Scan for the cell matching the given text and deliver its [x, y] coordinate at center. 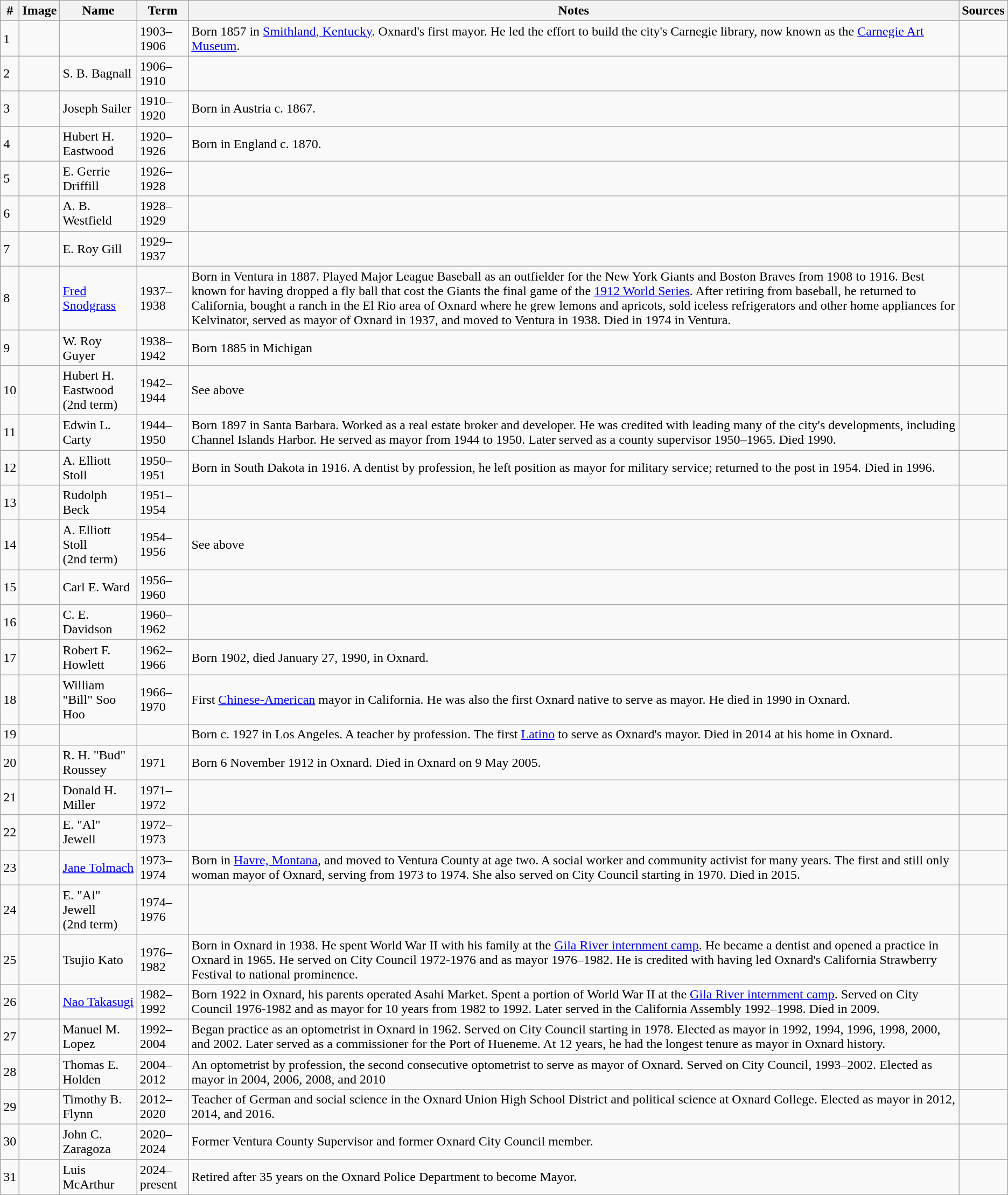
9 [10, 348]
1928–1929 [163, 213]
Nao Takasugi [98, 1002]
1937–1938 [163, 298]
First Chinese-American mayor in California. He was also the first Oxnard native to serve as mayor. He died in 1990 in Oxnard. [574, 700]
R. H. "Bud" Roussey [98, 763]
Term [163, 11]
1982–1992 [163, 1002]
Robert F. Howlett [98, 657]
A. Elliott Stoll [98, 467]
Hubert H. Eastwood [98, 143]
Born in Austria c. 1867. [574, 109]
17 [10, 657]
18 [10, 700]
1938–1942 [163, 348]
20 [10, 763]
1951–1954 [163, 503]
3 [10, 109]
1910–1920 [163, 109]
Name [98, 11]
1992–2004 [163, 1036]
13 [10, 503]
25 [10, 959]
1929–1937 [163, 249]
2020–2024 [163, 1142]
1920–1926 [163, 143]
1962–1966 [163, 657]
1956–1960 [163, 587]
Born 6 November 1912 in Oxnard. Died in Oxnard on 9 May 2005. [574, 763]
22 [10, 833]
30 [10, 1142]
Born 1857 in Smithland, Kentucky. Oxnard's first mayor. He led the effort to build the city's Carnegie library, now known as the Carnegie Art Museum. [574, 39]
Former Ventura County Supervisor and former Oxnard City Council member. [574, 1142]
E. "Al" Jewell [98, 833]
A. Elliott Stoll (2nd term) [98, 545]
6 [10, 213]
2 [10, 73]
Edwin L. Carty [98, 432]
2004–2012 [163, 1072]
E. "Al" Jewell (2nd term) [98, 910]
1976–1982 [163, 959]
1942–1944 [163, 390]
C. E. Davidson [98, 623]
Thomas E. Holden [98, 1072]
Fred Snodgrass [98, 298]
2012–2020 [163, 1107]
Rudolph Beck [98, 503]
Jane Tolmach [98, 867]
16 [10, 623]
14 [10, 545]
Born 1902, died January 27, 1990, in Oxnard. [574, 657]
1971–1972 [163, 797]
Born in South Dakota in 1916. A dentist by profession, he left position as mayor for military service; returned to the post in 1954. Died in 1996. [574, 467]
Born in England c. 1870. [574, 143]
A. B. Westfield [98, 213]
1971 [163, 763]
# [10, 11]
2024–present [163, 1177]
Sources [983, 11]
28 [10, 1072]
26 [10, 1002]
Luis McArthur [98, 1177]
1903–1906 [163, 39]
William "Bill" Soo Hoo [98, 700]
24 [10, 910]
27 [10, 1036]
W. Roy Guyer [98, 348]
Timothy B. Flynn [98, 1107]
1974–1976 [163, 910]
Hubert H. Eastwood (2nd term) [98, 390]
4 [10, 143]
1906–1910 [163, 73]
1950–1951 [163, 467]
29 [10, 1107]
8 [10, 298]
Donald H. Miller [98, 797]
21 [10, 797]
11 [10, 432]
1926–1928 [163, 179]
E. Gerrie Driffill [98, 179]
5 [10, 179]
23 [10, 867]
1966–1970 [163, 700]
12 [10, 467]
Joseph Sailer [98, 109]
19 [10, 735]
Tsujio Kato [98, 959]
1973–1974 [163, 867]
S. B. Bagnall [98, 73]
Retired after 35 years on the Oxnard Police Department to become Mayor. [574, 1177]
Image [40, 11]
Born 1885 in Michigan [574, 348]
1944–1950 [163, 432]
E. Roy Gill [98, 249]
Manuel M. Lopez [98, 1036]
1 [10, 39]
John C. Zaragoza [98, 1142]
15 [10, 587]
10 [10, 390]
1960–1962 [163, 623]
Carl E. Ward [98, 587]
Born c. 1927 in Los Angeles. A teacher by profession. The first Latino to serve as Oxnard's mayor. Died in 2014 at his home in Oxnard. [574, 735]
31 [10, 1177]
1954–1956 [163, 545]
7 [10, 249]
Notes [574, 11]
1972–1973 [163, 833]
